Extract the [X, Y] coordinate from the center of the cell holding the provided text.  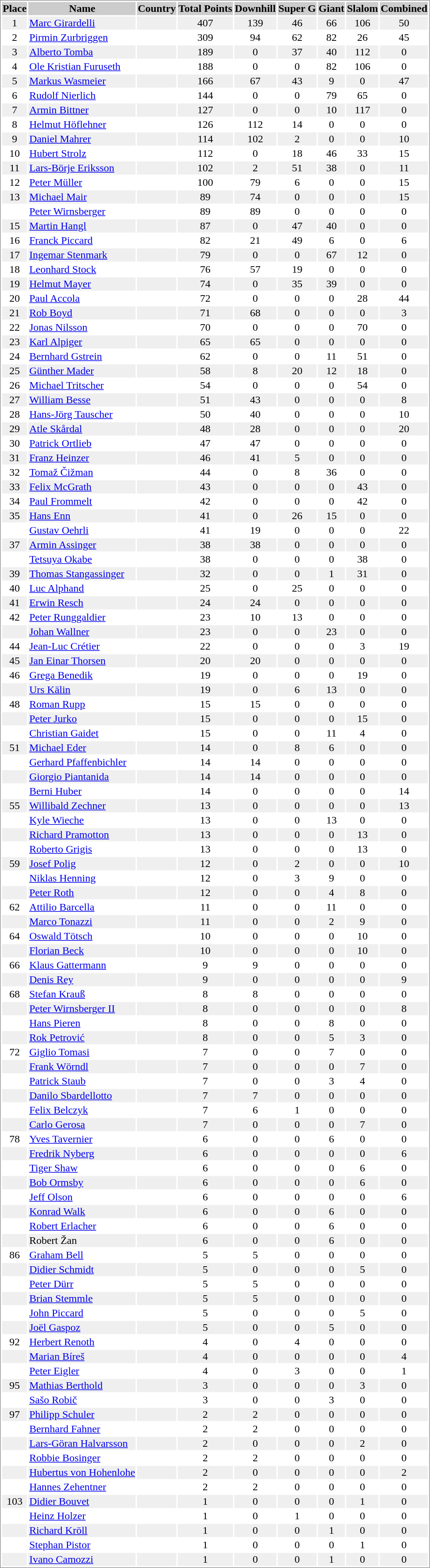
Ingemar Stenmark [82, 255]
Marco Tonazzi [82, 922]
97 [14, 1415]
Richard Pramotton [82, 835]
Erwin Resch [82, 603]
Paul Frommelt [82, 501]
Jean-Luc Crétier [82, 646]
Luc Alphand [82, 588]
Hubert Strolz [82, 153]
100 [205, 182]
49 [297, 240]
Jan Einar Thorsen [82, 661]
Robert Erlacher [82, 1226]
126 [205, 124]
Atle Skårdal [82, 429]
Sašo Robič [82, 1400]
103 [14, 1502]
Total Points [205, 8]
Giglio Tomasi [82, 1052]
Rob Boyd [82, 313]
Michael Mair [82, 197]
Felix McGrath [82, 487]
29 [14, 429]
71 [205, 313]
Hans-Jörg Tauscher [82, 414]
Johan Wallner [82, 632]
Oswald Tötsch [82, 936]
Christian Gaidet [82, 733]
Hannes Zehentner [82, 1487]
Giorgio Piantanida [82, 777]
Franck Piccard [82, 240]
309 [205, 37]
36 [332, 472]
Peter Müller [82, 182]
57 [255, 269]
Tomaž Čižman [82, 472]
Ivano Camozzi [82, 1560]
92 [14, 1342]
Peter Roth [82, 893]
Peter Runggaldier [82, 617]
Heinz Holzer [82, 1516]
Marc Girardelli [82, 23]
Franz Heinzer [82, 458]
Thomas Stangassinger [82, 574]
Konrad Walk [82, 1212]
Josef Polig [82, 864]
Urs Kälin [82, 690]
Tetsuya Okabe [82, 559]
Bernhard Gstrein [82, 356]
Place [14, 8]
Peter Dürr [82, 1284]
407 [205, 23]
117 [362, 110]
Richard Kröll [82, 1531]
86 [14, 1255]
Pirmin Zurbriggen [82, 37]
Super G [297, 8]
Leonhard Stock [82, 269]
Didier Bouvet [82, 1502]
Felix Belczyk [82, 1110]
188 [205, 66]
Peter Wirnsberger II [82, 1009]
Michael Tritscher [82, 385]
76 [205, 269]
166 [205, 81]
Ole Kristian Furuseth [82, 66]
Bernhard Fahner [82, 1429]
Karl Alpiger [82, 342]
Lars-Göran Halvarsson [82, 1444]
Bob Ormsby [82, 1183]
Markus Wasmeier [82, 81]
Rudolf Nierlich [82, 95]
Philipp Schuler [82, 1415]
Lars-Börje Eriksson [82, 168]
30 [14, 443]
Robert Žan [82, 1241]
94 [255, 37]
Attilio Barcella [82, 907]
Gerhard Pfaffenbichler [82, 762]
Denis Rey [82, 980]
Graham Bell [82, 1255]
John Piccard [82, 1313]
139 [255, 23]
58 [205, 371]
16 [14, 240]
Paul Accola [82, 298]
Robbie Bosinger [82, 1458]
Berni Huber [82, 791]
Name [82, 8]
Combined [404, 8]
Alberto Tomba [82, 52]
114 [205, 139]
Peter Jurko [82, 719]
64 [14, 936]
Florian Beck [82, 951]
Didier Schmidt [82, 1270]
Klaus Gattermann [82, 965]
Günther Mader [82, 371]
Marian Bíreš [82, 1357]
Roman Rupp [82, 704]
Roberto Grigis [82, 849]
Slalom [362, 8]
Brian Stemmle [82, 1299]
Downhill [255, 8]
Frank Wörndl [82, 1067]
William Besse [82, 400]
Fredrik Nyberg [82, 1154]
144 [205, 95]
127 [205, 110]
Mathias Berthold [82, 1386]
Armin Bittner [82, 110]
Armin Assinger [82, 545]
Danilo Sbardellotto [82, 1096]
27 [14, 400]
95 [14, 1386]
Daniel Mahrer [82, 139]
17 [14, 255]
Tiger Shaw [82, 1168]
Gustav Oehrli [82, 530]
87 [205, 226]
59 [14, 864]
Helmut Höflehner [82, 124]
Stefan Krauß [82, 994]
Joël Gaspoz [82, 1328]
Peter Eigler [82, 1371]
Hans Pieren [82, 1023]
Hans Enn [82, 516]
Carlo Gerosa [82, 1125]
Grega Benedik [82, 675]
Niklas Henning [82, 878]
Peter Wirnsberger [82, 211]
Willibald Zechner [82, 806]
Jeff Olson [82, 1197]
Rok Petrović [82, 1038]
Yves Tavernier [82, 1139]
Hubertus von Hohenlohe [82, 1473]
Michael Eder [82, 748]
Patrick Ortlieb [82, 443]
Kyle Wieche [82, 820]
Country [157, 8]
Patrick Staub [82, 1081]
78 [14, 1139]
Giant [332, 8]
Jonas Nilsson [82, 327]
55 [14, 806]
Stephan Pistor [82, 1545]
34 [14, 501]
189 [205, 52]
Herbert Renoth [82, 1342]
Martin Hangl [82, 226]
Helmut Mayer [82, 284]
